Scan for the cell matching the given text and deliver its (X, Y) coordinate at center. 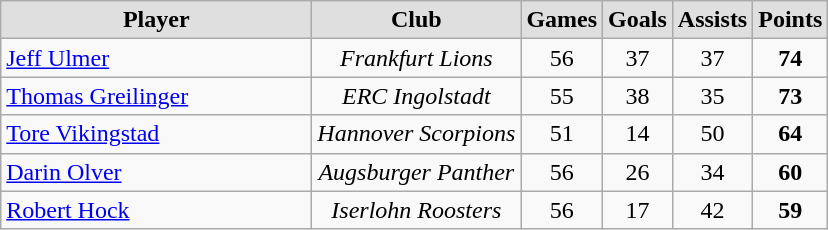
Robert Hock (156, 210)
Assists (712, 20)
59 (790, 210)
ERC Ingolstadt (416, 96)
Player (156, 20)
34 (712, 172)
17 (638, 210)
14 (638, 134)
51 (562, 134)
26 (638, 172)
Club (416, 20)
Tore Vikingstad (156, 134)
42 (712, 210)
Iserlohn Roosters (416, 210)
60 (790, 172)
Jeff Ulmer (156, 58)
38 (638, 96)
Thomas Greilinger (156, 96)
64 (790, 134)
50 (712, 134)
Hannover Scorpions (416, 134)
Augsburger Panther (416, 172)
74 (790, 58)
Darin Olver (156, 172)
Frankfurt Lions (416, 58)
Goals (638, 20)
73 (790, 96)
Games (562, 20)
Points (790, 20)
55 (562, 96)
35 (712, 96)
